Find where the given text appears and provide that cell's center as (x, y) coordinate. 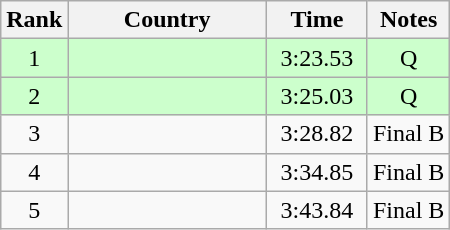
Time (316, 20)
2 (34, 96)
3:25.03 (316, 96)
Country (168, 20)
3:28.82 (316, 134)
1 (34, 58)
4 (34, 172)
3 (34, 134)
3:43.84 (316, 210)
5 (34, 210)
3:23.53 (316, 58)
Rank (34, 20)
Notes (408, 20)
3:34.85 (316, 172)
